Find where the given text appears and provide that cell's center as (X, Y) coordinate. 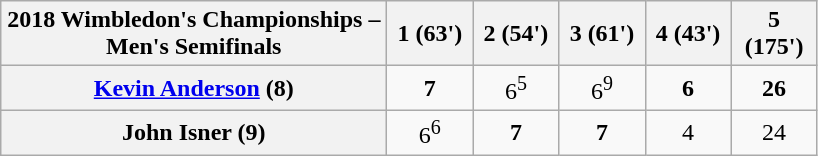
John Isner (9) (194, 132)
65 (516, 88)
6 (688, 88)
1 (63') (430, 34)
26 (774, 88)
66 (430, 132)
5 (175') (774, 34)
3 (61') (602, 34)
24 (774, 132)
2018 Wimbledon's Championships – Men's Semifinals (194, 34)
69 (602, 88)
2 (54') (516, 34)
4 (688, 132)
Kevin Anderson (8) (194, 88)
4 (43') (688, 34)
